For the text-containing cell, return its midpoint in [X, Y] coordinate format. 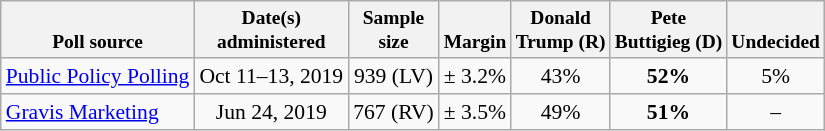
Public Policy Polling [98, 76]
Undecided [776, 30]
Poll source [98, 30]
± 3.5% [475, 112]
5% [776, 76]
Oct 11–13, 2019 [271, 76]
49% [560, 112]
51% [668, 112]
Samplesize [394, 30]
Margin [475, 30]
– [776, 112]
43% [560, 76]
PeteButtigieg (D) [668, 30]
Date(s)administered [271, 30]
Gravis Marketing [98, 112]
± 3.2% [475, 76]
939 (LV) [394, 76]
DonaldTrump (R) [560, 30]
Jun 24, 2019 [271, 112]
52% [668, 76]
767 (RV) [394, 112]
